Return (X, Y) of the center of cell containing provided text 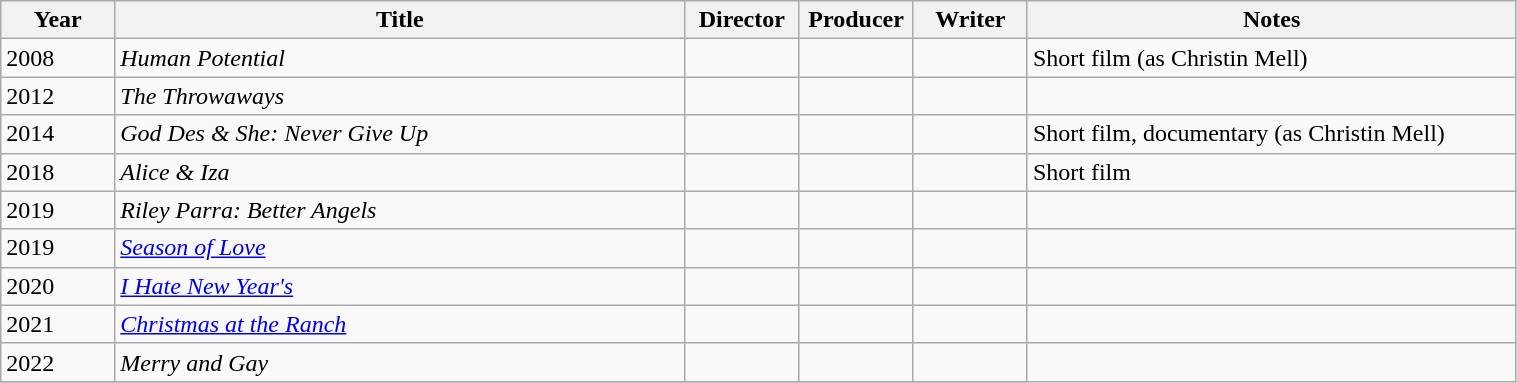
2022 (58, 362)
Producer (856, 20)
Riley Parra: Better Angels (400, 210)
Season of Love (400, 248)
Year (58, 20)
Short film, documentary (as Christin Mell) (1272, 134)
2014 (58, 134)
Writer (970, 20)
Alice & Iza (400, 172)
The Throwaways (400, 96)
2021 (58, 324)
Short film (as Christin Mell) (1272, 58)
Merry and Gay (400, 362)
Notes (1272, 20)
I Hate New Year's (400, 286)
2008 (58, 58)
Short film (1272, 172)
2020 (58, 286)
2012 (58, 96)
2018 (58, 172)
Human Potential (400, 58)
Title (400, 20)
God Des & She: Never Give Up (400, 134)
Christmas at the Ranch (400, 324)
Director (742, 20)
